Locate the cell with the specified text and output its (X, Y) center coordinate. 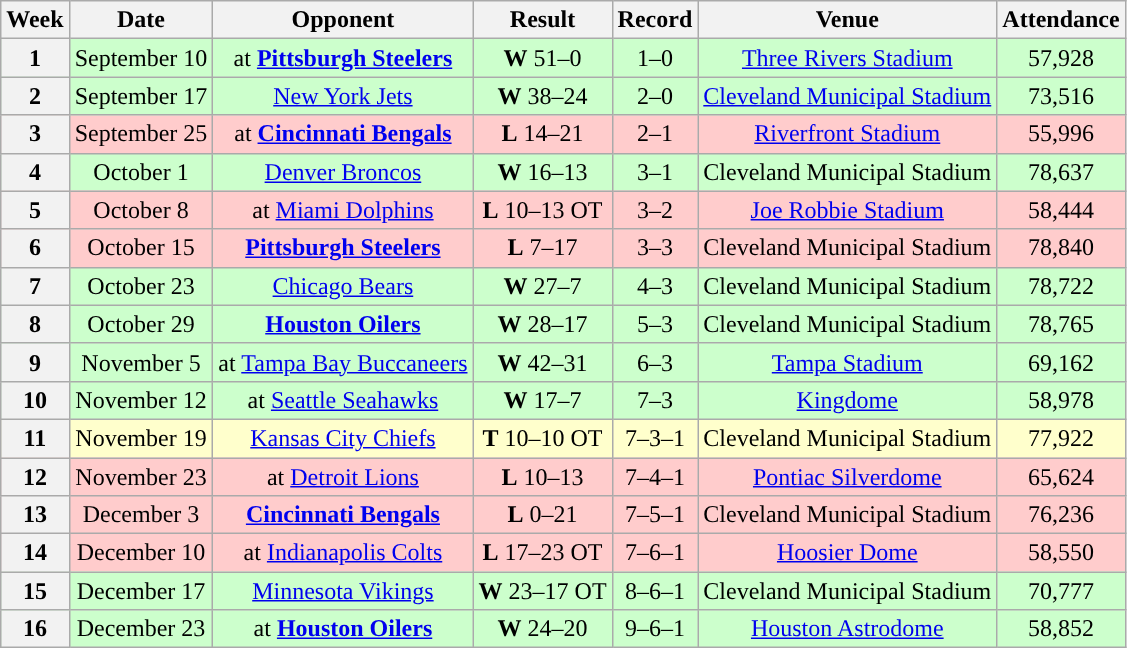
78,722 (1061, 286)
2 (35, 96)
September 17 (141, 96)
L 10–13 OT (542, 210)
Riverfront Stadium (848, 134)
Opponent (343, 20)
3–1 (655, 172)
3 (35, 134)
December 3 (141, 515)
November 12 (141, 400)
78,765 (1061, 324)
Chicago Bears (343, 286)
2–0 (655, 96)
1 (35, 58)
W 24–20 (542, 629)
8–6–1 (655, 591)
November 19 (141, 438)
W 16–13 (542, 172)
at Houston Oilers (343, 629)
1–0 (655, 58)
78,840 (1061, 248)
5–3 (655, 324)
October 23 (141, 286)
Tampa Stadium (848, 362)
December 17 (141, 591)
3–3 (655, 248)
65,624 (1061, 477)
69,162 (1061, 362)
Kingdome (848, 400)
Pittsburgh Steelers (343, 248)
November 23 (141, 477)
73,516 (1061, 96)
October 1 (141, 172)
Denver Broncos (343, 172)
7–3–1 (655, 438)
13 (35, 515)
Cincinnati Bengals (343, 515)
Week (35, 20)
3–2 (655, 210)
58,550 (1061, 553)
W 17–7 (542, 400)
Venue (848, 20)
Hoosier Dome (848, 553)
W 23–17 OT (542, 591)
78,637 (1061, 172)
6 (35, 248)
7–4–1 (655, 477)
W 42–31 (542, 362)
7–6–1 (655, 553)
55,996 (1061, 134)
10 (35, 400)
58,978 (1061, 400)
14 (35, 553)
70,777 (1061, 591)
L 14–21 (542, 134)
7 (35, 286)
September 10 (141, 58)
9–6–1 (655, 629)
8 (35, 324)
at Pittsburgh Steelers (343, 58)
Result (542, 20)
58,852 (1061, 629)
at Detroit Lions (343, 477)
4 (35, 172)
at Cincinnati Bengals (343, 134)
Three Rivers Stadium (848, 58)
76,236 (1061, 515)
15 (35, 591)
at Miami Dolphins (343, 210)
Date (141, 20)
6–3 (655, 362)
Record (655, 20)
W 27–7 (542, 286)
2–1 (655, 134)
11 (35, 438)
W 51–0 (542, 58)
December 23 (141, 629)
58,444 (1061, 210)
at Indianapolis Colts (343, 553)
57,928 (1061, 58)
Houston Oilers (343, 324)
7–3 (655, 400)
Pontiac Silverdome (848, 477)
4–3 (655, 286)
Kansas City Chiefs (343, 438)
October 15 (141, 248)
9 (35, 362)
L 10–13 (542, 477)
7–5–1 (655, 515)
16 (35, 629)
Houston Astrodome (848, 629)
Attendance (1061, 20)
5 (35, 210)
September 25 (141, 134)
Minnesota Vikings (343, 591)
T 10–10 OT (542, 438)
October 29 (141, 324)
W 38–24 (542, 96)
L 17–23 OT (542, 553)
W 28–17 (542, 324)
77,922 (1061, 438)
L 0–21 (542, 515)
December 10 (141, 553)
L 7–17 (542, 248)
at Seattle Seahawks (343, 400)
November 5 (141, 362)
at Tampa Bay Buccaneers (343, 362)
Joe Robbie Stadium (848, 210)
October 8 (141, 210)
New York Jets (343, 96)
12 (35, 477)
